Scan for the cell matching the given text and deliver its (x, y) coordinate at center. 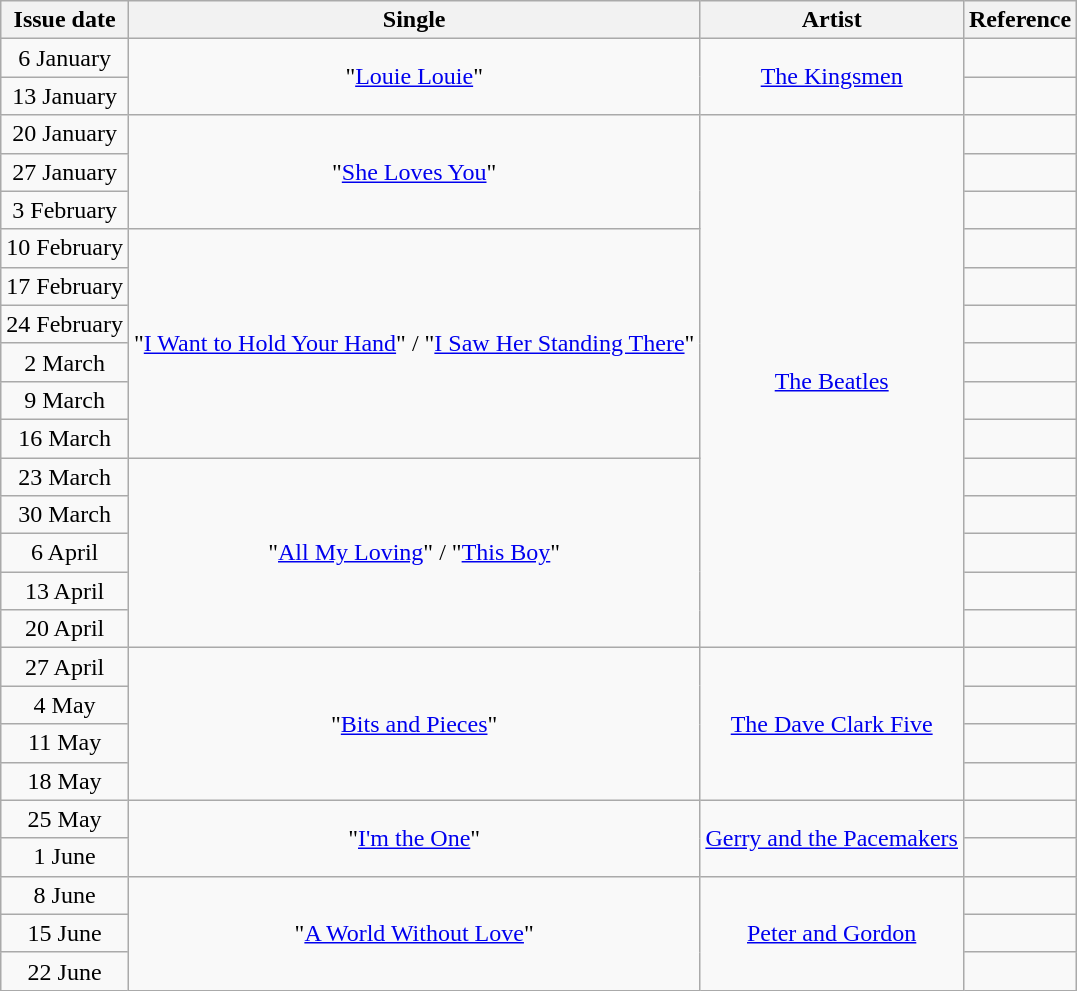
9 March (65, 400)
18 May (65, 781)
3 February (65, 210)
Artist (832, 20)
"I'm the One" (414, 838)
27 April (65, 667)
22 June (65, 971)
10 February (65, 248)
30 March (65, 515)
25 May (65, 819)
"Louie Louie" (414, 77)
20 January (65, 134)
The Kingsmen (832, 77)
Peter and Gordon (832, 933)
"She Loves You" (414, 172)
6 April (65, 553)
13 April (65, 591)
"Bits and Pieces" (414, 724)
13 January (65, 96)
1 June (65, 857)
16 March (65, 438)
Issue date (65, 20)
23 March (65, 477)
20 April (65, 629)
Reference (1020, 20)
Single (414, 20)
6 January (65, 58)
27 January (65, 172)
Gerry and the Pacemakers (832, 838)
4 May (65, 705)
11 May (65, 743)
17 February (65, 286)
"A World Without Love" (414, 933)
24 February (65, 324)
"All My Loving" / "This Boy" (414, 553)
"I Want to Hold Your Hand" / "I Saw Her Standing There" (414, 343)
2 March (65, 362)
The Dave Clark Five (832, 724)
8 June (65, 895)
The Beatles (832, 382)
15 June (65, 933)
